Output the [X, Y] coordinate of the center of the cell containing the given text.  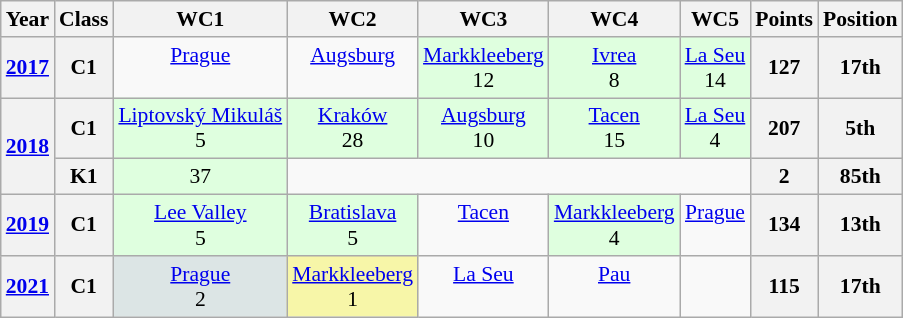
Points [784, 19]
WC5 [716, 19]
Lee Valley 5 [200, 226]
WC2 [352, 19]
2017 [28, 68]
85th [860, 177]
Bratislava 5 [352, 226]
Kraków 28 [352, 128]
Ivrea 8 [614, 68]
Markkleeberg4 [614, 226]
WC4 [614, 19]
Class [84, 19]
134 [784, 226]
Position [860, 19]
127 [784, 68]
Tacen [484, 226]
2 [784, 177]
37 [200, 177]
La Seu [484, 286]
115 [784, 286]
2021 [28, 286]
La Seu 4 [716, 128]
207 [784, 128]
K1 [84, 177]
Tacen 15 [614, 128]
Markkleeberg1 [352, 286]
La Seu 14 [716, 68]
2018 [28, 146]
2019 [28, 226]
Prague 2 [200, 286]
WC1 [200, 19]
Augsburg 10 [484, 128]
5th [860, 128]
Liptovský Mikuláš 5 [200, 128]
13th [860, 226]
Pau [614, 286]
Markkleeberg12 [484, 68]
Year [28, 19]
Augsburg [352, 68]
WC3 [484, 19]
